Find where the given text appears and provide that cell's center as [x, y] coordinate. 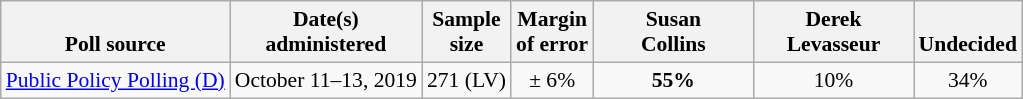
10% [833, 80]
55% [673, 80]
October 11–13, 2019 [326, 80]
271 (LV) [466, 80]
Undecided [968, 32]
Samplesize [466, 32]
Date(s)administered [326, 32]
SusanCollins [673, 32]
Marginof error [552, 32]
± 6% [552, 80]
Public Policy Polling (D) [116, 80]
Poll source [116, 32]
34% [968, 80]
DerekLevasseur [833, 32]
